Extract the (X, Y) coordinate from the center of the cell holding the provided text.  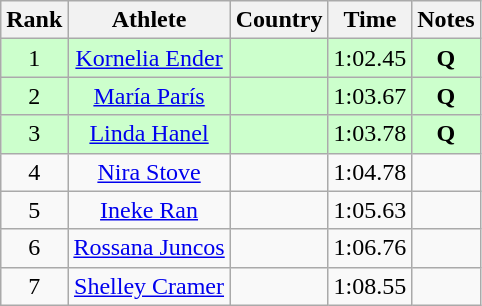
Kornelia Ender (149, 58)
1:03.67 (370, 96)
Notes (446, 20)
Shelley Cramer (149, 286)
Ineke Ran (149, 210)
5 (34, 210)
1 (34, 58)
Time (370, 20)
4 (34, 172)
1:08.55 (370, 286)
Rossana Juncos (149, 248)
6 (34, 248)
3 (34, 134)
Athlete (149, 20)
1:04.78 (370, 172)
Nira Stove (149, 172)
1:02.45 (370, 58)
Rank (34, 20)
1:05.63 (370, 210)
María París (149, 96)
Country (279, 20)
1:06.76 (370, 248)
Linda Hanel (149, 134)
7 (34, 286)
1:03.78 (370, 134)
2 (34, 96)
